Determine the [X, Y] coordinate at the center of the cell enclosing the given text.  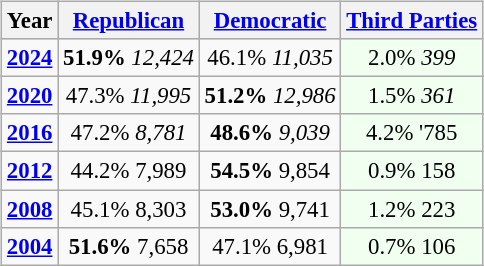
47.3% 11,995 [129, 96]
47.2% 8,781 [129, 133]
1.2% 223 [412, 209]
2.0% 399 [412, 58]
53.0% 9,741 [270, 209]
4.2% '785 [412, 133]
2012 [30, 171]
47.1% 6,981 [270, 246]
54.5% 9,854 [270, 171]
44.2% 7,989 [129, 171]
48.6% 9,039 [270, 133]
45.1% 8,303 [129, 209]
Democratic [270, 21]
Republican [129, 21]
0.7% 106 [412, 246]
0.9% 158 [412, 171]
2024 [30, 58]
2020 [30, 96]
2004 [30, 246]
51.9% 12,424 [129, 58]
Third Parties [412, 21]
2016 [30, 133]
46.1% 11,035 [270, 58]
Year [30, 21]
1.5% 361 [412, 96]
2008 [30, 209]
51.6% 7,658 [129, 246]
51.2% 12,986 [270, 96]
